Determine the (x, y) coordinate at the center of the cell enclosing the given text.  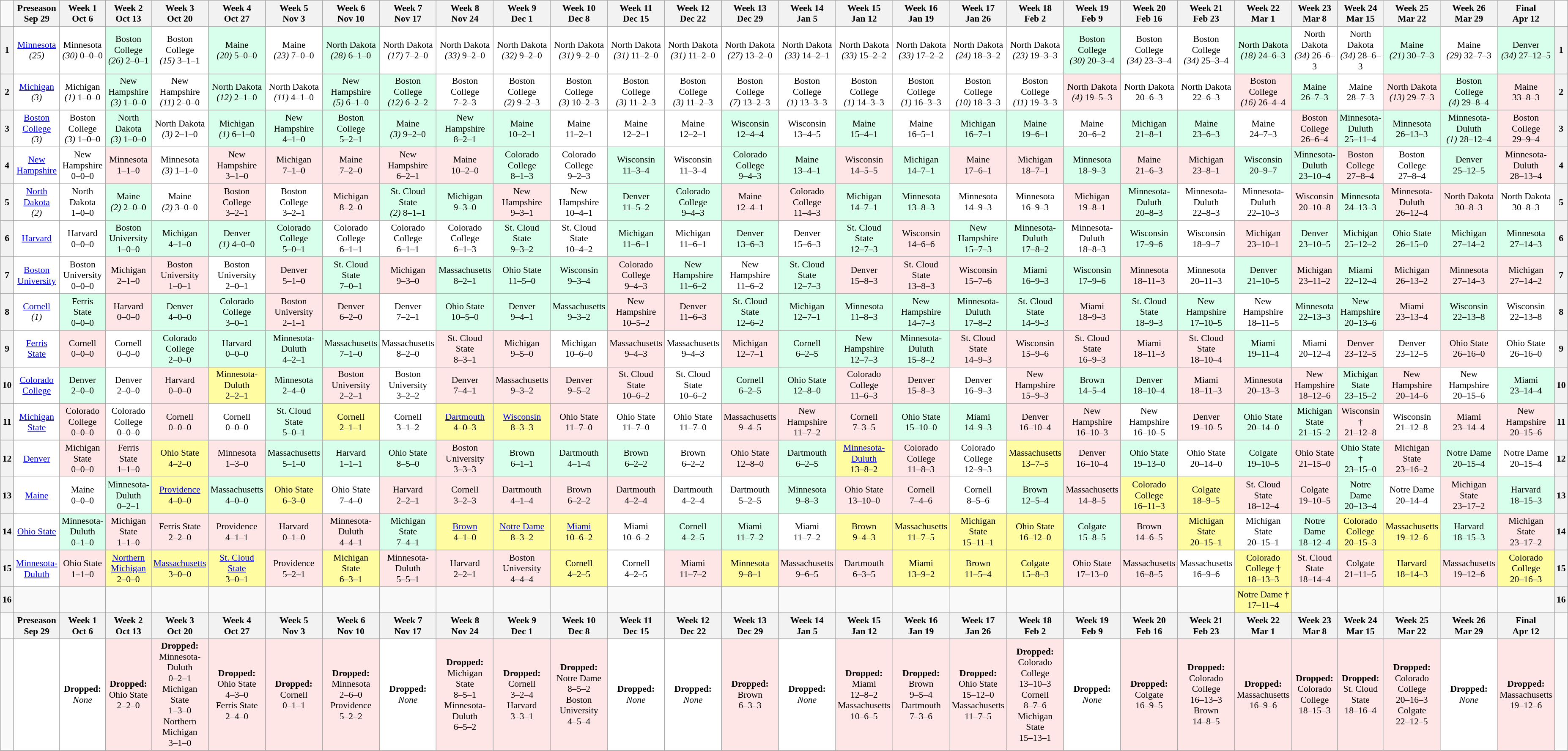
Wisconsin15–7–6 (979, 276)
Maine26–7–3 (1315, 92)
Wisconsin15–9–6 (1035, 349)
New Hampshire (36, 166)
Massachusetts4–0–0 (237, 495)
Miami19–11–4 (1264, 349)
North Dakota(34) 26–6–3 (1315, 50)
North Dakota(31) 9–2–0 (579, 50)
St. Cloud State18–14–4 (1315, 569)
North Dakota20–6–3 (1149, 92)
Boston College(2) 9–2–3 (522, 92)
Ohio State10–5–0 (465, 312)
Michigan(3) (36, 92)
Minnesota-Duluth28–13–4 (1526, 166)
Ohio State17–13–0 (1092, 569)
Michigan State21–15–2 (1315, 422)
Minnesota18–11–3 (1149, 276)
Ohio State6–3–0 (293, 495)
Boston College(3) 1–0–0 (82, 129)
Dropped:Michigan State8–5–1Minnesota-Duluth6–5–2 (465, 695)
Massachusetts11–7–5 (921, 532)
Boston College7–2–3 (465, 92)
Maine7–2–0 (351, 166)
Boston University4–4–4 (522, 569)
Colgate18–9–5 (1206, 495)
Ohio State15–10–0 (921, 422)
Dropped:Colorado College18–15–3 (1315, 695)
Minnesota18–9–3 (1092, 166)
St. Cloud State10–4–2 (579, 239)
North Dakota(17) 7–2–0 (408, 50)
Notre Dame †17–11–4 (1264, 600)
Miami16–9–3 (1035, 276)
Wisconsin14–5–5 (864, 166)
Wisconsin20–9–7 (1264, 166)
Minnesota-Duluth0–1–0 (82, 532)
St. Cloud State12–6–2 (750, 312)
St. Cloud State8–3–1 (465, 349)
North Dakota(33) 14–2–1 (807, 50)
Ferris State1–1–0 (128, 459)
Notre Dame20–13–4 (1360, 495)
Miami14–9–3 (979, 422)
St. Cloud State3–0–1 (237, 569)
Dropped:Ohio State15–12–0Massachusetts11–7–5 (979, 695)
Dropped:Cornell0–1–1 (293, 695)
Harvard1–1–1 (351, 459)
Brown14–5–4 (1092, 385)
Wisconsin14–6–6 (921, 239)
Boston College29–9–4 (1526, 129)
Cornell7–3–5 (864, 422)
Boston College(4) 29–8–4 (1469, 92)
New Hampshire4–1–0 (293, 129)
Minnesota-Duluth22–10–3 (1264, 202)
Massachusetts14–8–5 (1092, 495)
Colorado College6–1–3 (465, 239)
Minnesota-Duluth13–8–2 (864, 459)
Michigan(1) 1–0–0 (82, 92)
Cornell2–1–1 (351, 422)
Boston College(15) 3–1–1 (180, 50)
North Dakota(11) 4–1–0 (293, 92)
Minnesota26–13–3 (1412, 129)
Colorado College20–15–3 (1360, 532)
Massachusetts8–2–1 (465, 276)
Colorado College8–1–3 (522, 166)
North Dakota(33) 15–2–2 (864, 50)
Michigan19–8–1 (1092, 202)
Minnesota24–13–3 (1360, 202)
Minnesota-Duluth15–8–2 (921, 349)
Boston University0–0–0 (82, 276)
Maine (36, 495)
Denver7–2–1 (408, 312)
Dropped:St. Cloud State18–16–4 (1360, 695)
Michigan23–11–2 (1315, 276)
Wisconsin13–4–5 (807, 129)
St. Cloud State9–3–2 (522, 239)
Minnesota-Duluth23–10–4 (1315, 166)
Boston College(34) 23–3–4 (1149, 50)
Minnesota-Duluth25–11–4 (1360, 129)
Michigan State (36, 422)
Wisconsin9–3–4 (579, 276)
Ferris State (36, 349)
Cornell3–1–2 (408, 422)
Wisconsin †21–12–8 (1360, 422)
New Hampshire17–10–5 (1206, 312)
North Dakota(27) 13–2–0 (750, 50)
New Hampshire15–7–3 (979, 239)
Minnesota2–4–0 (293, 385)
Dropped:Colorado College20–16–3Colgate22–12–5 (1412, 695)
Boston College(10) 18–3–3 (979, 92)
Maine(21) 30–7–3 (1412, 50)
New Hampshire18–11–5 (1264, 312)
Denver11–6–3 (693, 312)
Minnesota-Duluth0–2–1 (128, 495)
Wisconsin21–12–8 (1412, 422)
Denver5–1–0 (293, 276)
Michigan16–7–1 (979, 129)
Michigan4–1–0 (180, 239)
Dropped:Massachusetts19–12–6 (1526, 695)
St. Cloud State7–0–1 (351, 276)
North Dakota(33) 17–2–2 (921, 50)
Michigan State1–1–0 (128, 532)
New Hampshire6–2–1 (408, 166)
Michigan26–13–2 (1412, 276)
Minnesota-Duluth(1) 28–12–4 (1469, 129)
Boston College5–2–1 (351, 129)
Massachusetts9–6–5 (807, 569)
Massachusetts7–1–0 (351, 349)
Maine16–5–1 (921, 129)
Michigan25–12–2 (1360, 239)
Ohio State11–5–0 (522, 276)
Colgate15–8–3 (1035, 569)
Cornell(1) (36, 312)
New Hampshire16–10–5 (1149, 422)
New Hampshire8–2–1 (465, 129)
Maine(29) 32–7–3 (1469, 50)
Cornell7–4–6 (921, 495)
Colorado College2–0–0 (180, 349)
Minnesota-Duluth2–2–1 (237, 385)
Ohio State †23–15–0 (1360, 459)
Massachusetts5–1–0 (293, 459)
Boston College(12) 6–2–2 (408, 92)
Denver4–0–0 (180, 312)
St. Cloud State(2) 8–1–1 (408, 202)
Michigan7–1–0 (293, 166)
Minnesota-Duluth (36, 569)
Colorado College20–16–3 (1526, 569)
Maine15–4–1 (864, 129)
North Dakota(28) 6–1–0 (351, 50)
Ohio State1–1–0 (82, 569)
Boston College(7) 13–2–3 (750, 92)
Maine10–2–0 (465, 166)
Maine13–4–1 (807, 166)
Michigan21–8–1 (1149, 129)
Dropped:Ohio State4–3–0Ferris State2–4–0 (237, 695)
Wisconsin20–10–8 (1315, 202)
Maine21–6–3 (1149, 166)
Wisconsin8–3–3 (522, 422)
Boston University3–3–3 (465, 459)
Boston College(1) 13–3–3 (807, 92)
New Hampshire(5) 6–1–0 (351, 92)
Michigan State23–16–2 (1412, 459)
Maine11–2–1 (579, 129)
Minnesota(30) 0–0–0 (82, 50)
Minnesota1–1–0 (128, 166)
Denver9–5–2 (579, 385)
Northern Michigan2–0–0 (128, 569)
Boston College(1) 16–3–3 (921, 92)
Maine10–2–1 (522, 129)
Colorado College †18–13–3 (1264, 569)
Maine17–6–1 (979, 166)
Michigan State15–11–1 (979, 532)
Wisconsin18–9–7 (1206, 239)
Providence4–1–1 (237, 532)
Maine(2) 3–0–0 (180, 202)
Michigan State6–3–1 (351, 569)
Maine(20) 5–0–0 (237, 50)
Minnesota13–8–3 (921, 202)
Maine28–7–3 (1360, 92)
Minnesota-Duluth4–2–1 (293, 349)
Minnesota14–9–3 (979, 202)
Colorado College9–2–3 (579, 166)
Boston College(26) 2–0–1 (128, 50)
Maine23–6–3 (1206, 129)
St. Cloud State18–12–4 (1264, 495)
Boston College(1) 14–3–3 (864, 92)
New Hampshire0–0–0 (82, 166)
Wisconsin12–4–4 (750, 129)
Denver7–4–1 (465, 385)
Denver (36, 459)
Michigan9–5–0 (522, 349)
Notre Dame20–14–4 (1412, 495)
Boston College(30) 20–3–4 (1092, 50)
Michigan(1) 6–1–0 (237, 129)
Denver6–2–0 (351, 312)
Denver18–10–4 (1149, 385)
Colgate21–11–5 (1360, 569)
North Dakota(2) (36, 202)
Minnesota(25) (36, 50)
Boston University2–2–1 (351, 385)
Boston College(11) 19–3–3 (1035, 92)
Colgate15–8–5 (1092, 532)
Minnesota16–9–3 (1035, 202)
Colorado College16–11–3 (1149, 495)
Denver21–10–5 (1264, 276)
Boston University (36, 276)
North Dakota22–6–3 (1206, 92)
Brown9–4–3 (864, 532)
Michigan8–2–0 (351, 202)
Maine20–6–2 (1092, 129)
Miami18–9–3 (1092, 312)
Michigan2–1–0 (128, 276)
St. Cloud State16–9–3 (1092, 349)
Minnesota-Duluth20–8–3 (1149, 202)
New Hampshire3–1–0 (237, 166)
New Hampshire12–7–3 (864, 349)
New Hampshire10–5–2 (636, 312)
Ohio State8–5–0 (408, 459)
Miami20–12–4 (1315, 349)
Dropped:Minnesota2–6–0Providence5–2–2 (351, 695)
Dropped:Brown6–3–3 (750, 695)
Michigan10–6–0 (579, 349)
Miami23–13–4 (1412, 312)
North Dakota1–0–0 (82, 202)
Denver(34) 27–12–5 (1526, 50)
Ohio State (36, 532)
Minnesota-Duluth26–12–4 (1412, 202)
Ohio State19–13–0 (1149, 459)
New Hampshire16–10–3 (1092, 422)
Maine19–6–1 (1035, 129)
Colorado College12–9–3 (979, 459)
Dartmouth6–3–5 (864, 569)
Massachusetts8–2–0 (408, 349)
Dropped:Ohio State2–2–0 (128, 695)
Minnesota-Duluth4–4–1 (351, 532)
Dropped:Miami12–8–2Massachusetts10–6–5 (864, 695)
Miami22–12–4 (1360, 276)
Harvard0–1–0 (293, 532)
Notre Dame8–3–2 (522, 532)
Brown11–5–4 (979, 569)
Dartmouth4–0–3 (465, 422)
New Hampshire(3) 1–0–0 (128, 92)
Boston University1–0–1 (180, 276)
St. Cloud State13–8–3 (921, 276)
Maine(23) 7–0–0 (293, 50)
Brown6–1–1 (522, 459)
Dartmouth5–2–5 (750, 495)
Harvard (36, 239)
Maine0–0–0 (82, 495)
Denver23–10–5 (1315, 239)
Cornell8–5–6 (979, 495)
Ohio State26–15–0 (1412, 239)
Ohio State16–12–0 (1035, 532)
Boston University2–0–1 (237, 276)
Minnesota20–13–3 (1264, 385)
Maine24–7–3 (1264, 129)
Brown14–6–5 (1149, 532)
Providence5–2–1 (293, 569)
Minnesota-Duluth5–5–1 (408, 569)
Providence4–0–0 (180, 495)
Denver25–12–5 (1469, 166)
Ohio State7–4–0 (351, 495)
North Dakota(3) 2–1–0 (180, 129)
Dartmouth6–2–5 (807, 459)
North Dakota(13) 29–7–3 (1412, 92)
Dropped:Colorado College13–10–3Cornell8–7–6Michigan State15–13–1 (1035, 695)
Michigan23–8–1 (1206, 166)
Denver11–5–2 (636, 202)
Miami13–9–2 (921, 569)
Denver(1) 4–0–0 (237, 239)
North Dakota(24) 18–3–2 (979, 50)
Minnesota9–8–3 (807, 495)
Dropped:Colorado College16–13–3Brown14–8–5 (1206, 695)
Massachusetts16–8–5 (1149, 569)
Minnesota-Duluth18–8–3 (1092, 239)
St. Cloud State18–9–3 (1149, 312)
Dropped:Notre Dame8–5–2Boston University4–5–4 (579, 695)
Ferris State2–2–0 (180, 532)
Colorado College11–6–3 (864, 385)
North Dakota(4) 19–5–3 (1092, 92)
Colorado College11–4–3 (807, 202)
Harvard18–14–3 (1412, 569)
Michigan State23–15–2 (1360, 385)
Dropped:Cornell3–2–4Harvard3–3–1 (522, 695)
Massachusetts13–7–5 (1035, 459)
Maine33–8–3 (1526, 92)
Dropped:Brown9–5–4Dartmouth7–3–6 (921, 695)
Denver13–6–3 (750, 239)
Notre Dame18–12–4 (1315, 532)
New Hampshire20–14–6 (1412, 385)
Colorado College5–0–1 (293, 239)
New Hampshire18–12–6 (1315, 385)
Colorado College3–0–1 (237, 312)
North Dakota(12) 2–1–0 (237, 92)
North Dakota(23) 19–3–3 (1035, 50)
Dropped:Massachusetts16–9–6 (1264, 695)
Michigan18–7–1 (1035, 166)
Colorado College11–8–3 (921, 459)
St. Cloud State5–0–1 (293, 422)
Denver9–4–1 (522, 312)
Minnesota22–13–3 (1315, 312)
Maine12–4–1 (750, 202)
New Hampshire20–13–6 (1360, 312)
Minnesota9–8–1 (750, 569)
New Hampshire14–7–3 (921, 312)
North Dakota(3) 1–0–0 (128, 129)
New Hampshire11–7–2 (807, 422)
Boston College26–6–4 (1315, 129)
Ohio State13–10–0 (864, 495)
New Hampshire10–4–1 (579, 202)
Michigan23–10–1 (1264, 239)
Denver16–9–3 (979, 385)
Boston College(3) (36, 129)
Ferris State0–0–0 (82, 312)
Denver15–6–3 (807, 239)
Massachusetts3–0–0 (180, 569)
Colorado College (36, 385)
New Hampshire9–3–1 (522, 202)
New Hampshire(11) 2–0–0 (180, 92)
Denver19–10–5 (1206, 422)
Maine(3) 9–2–0 (408, 129)
North Dakota(33) 9–2–0 (465, 50)
Cornell3–2–3 (465, 495)
North Dakota(32) 9–2–0 (522, 50)
Minnesota1–3–0 (237, 459)
Massachusetts9–4–5 (750, 422)
Minnesota11–8–3 (864, 312)
Michigan State7–4–1 (408, 532)
Minnesota20–11–3 (1206, 276)
Boston College(16) 26–4–4 (1264, 92)
Michigan State0–0–0 (82, 459)
Boston College(34) 25–3–4 (1206, 50)
Boston University2–1–1 (293, 312)
Maine(2) 2–0–0 (128, 202)
Brown4–1–0 (465, 532)
Massachusetts16–9–6 (1206, 569)
Boston College(3) 10–2–3 (579, 92)
St. Cloud State18–10–4 (1206, 349)
Ohio State21–15–0 (1315, 459)
New Hampshire15–9–3 (1035, 385)
Minnesota-Duluth22–8–3 (1206, 202)
Boston University3–2–2 (408, 385)
Ohio State4–2–0 (180, 459)
North Dakota(18) 24–6–3 (1264, 50)
Dropped:Colgate16–9–5 (1149, 695)
Brown12–5–4 (1035, 495)
Minnesota(3) 1–1–0 (180, 166)
North Dakota(34) 28–6–3 (1360, 50)
Boston University1–0–0 (128, 239)
Dropped:Minnesota-Duluth0–2–1Michigan State1–3–0Northern Michigan3–1–0 (180, 695)
